Determine the [X, Y] coordinate at the center of the cell enclosing the given text.  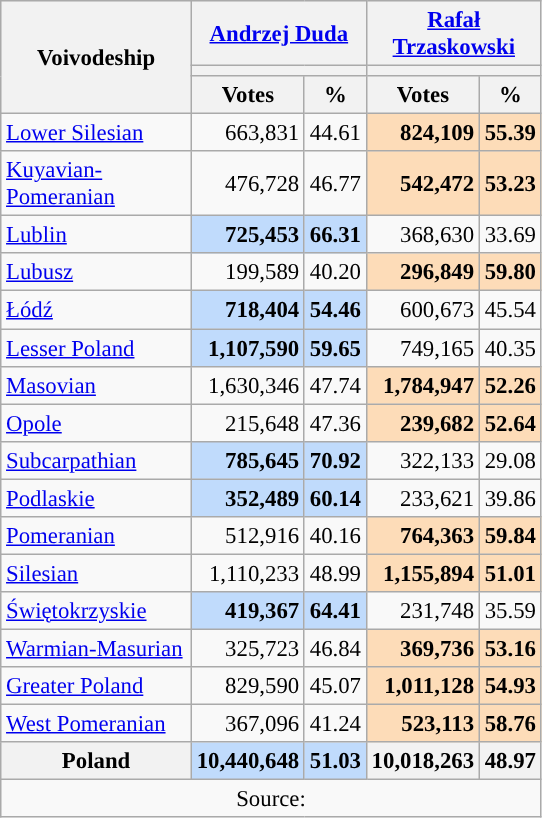
41.24 [335, 724]
51.01 [510, 573]
46.84 [335, 648]
542,472 [422, 184]
48.99 [335, 573]
Łódź [96, 310]
785,645 [248, 460]
10,440,648 [248, 761]
Kuyavian-Pomeranian [96, 184]
352,489 [248, 498]
419,367 [248, 611]
199,589 [248, 273]
53.16 [510, 648]
54.93 [510, 686]
325,723 [248, 648]
Lubusz [96, 273]
51.03 [335, 761]
10,018,263 [422, 761]
Source: [272, 799]
55.39 [510, 133]
52.26 [510, 385]
60.14 [335, 498]
54.46 [335, 310]
Andrzej Duda [278, 34]
Podlaskie [96, 498]
Subcarpathian [96, 460]
Lower Silesian [96, 133]
44.61 [335, 133]
368,630 [422, 235]
48.97 [510, 761]
512,916 [248, 536]
59.84 [510, 536]
Świętokrzyskie [96, 611]
749,165 [422, 348]
45.07 [335, 686]
Greater Poland [96, 686]
231,748 [422, 611]
58.76 [510, 724]
Pomeranian [96, 536]
1,155,894 [422, 573]
367,096 [248, 724]
40.35 [510, 348]
Lublin [96, 235]
Opole [96, 423]
35.59 [510, 611]
66.31 [335, 235]
70.92 [335, 460]
40.16 [335, 536]
Lesser Poland [96, 348]
322,133 [422, 460]
Voivodeship [96, 58]
45.54 [510, 310]
233,621 [422, 498]
Silesian [96, 573]
59.80 [510, 273]
47.74 [335, 385]
1,107,590 [248, 348]
33.69 [510, 235]
1,011,128 [422, 686]
47.36 [335, 423]
64.41 [335, 611]
53.23 [510, 184]
239,682 [422, 423]
523,113 [422, 724]
Warmian-Masurian [96, 648]
West Pomeranian [96, 724]
663,831 [248, 133]
296,849 [422, 273]
1,110,233 [248, 573]
829,590 [248, 686]
824,109 [422, 133]
600,673 [422, 310]
29.08 [510, 460]
718,404 [248, 310]
215,648 [248, 423]
1,784,947 [422, 385]
Masovian [96, 385]
Poland [96, 761]
59.65 [335, 348]
40.20 [335, 273]
369,736 [422, 648]
1,630,346 [248, 385]
476,728 [248, 184]
764,363 [422, 536]
52.64 [510, 423]
725,453 [248, 235]
39.86 [510, 498]
46.77 [335, 184]
Rafał Trzaskowski [454, 34]
